Extract the (X, Y) coordinate from the center of the cell holding the provided text.  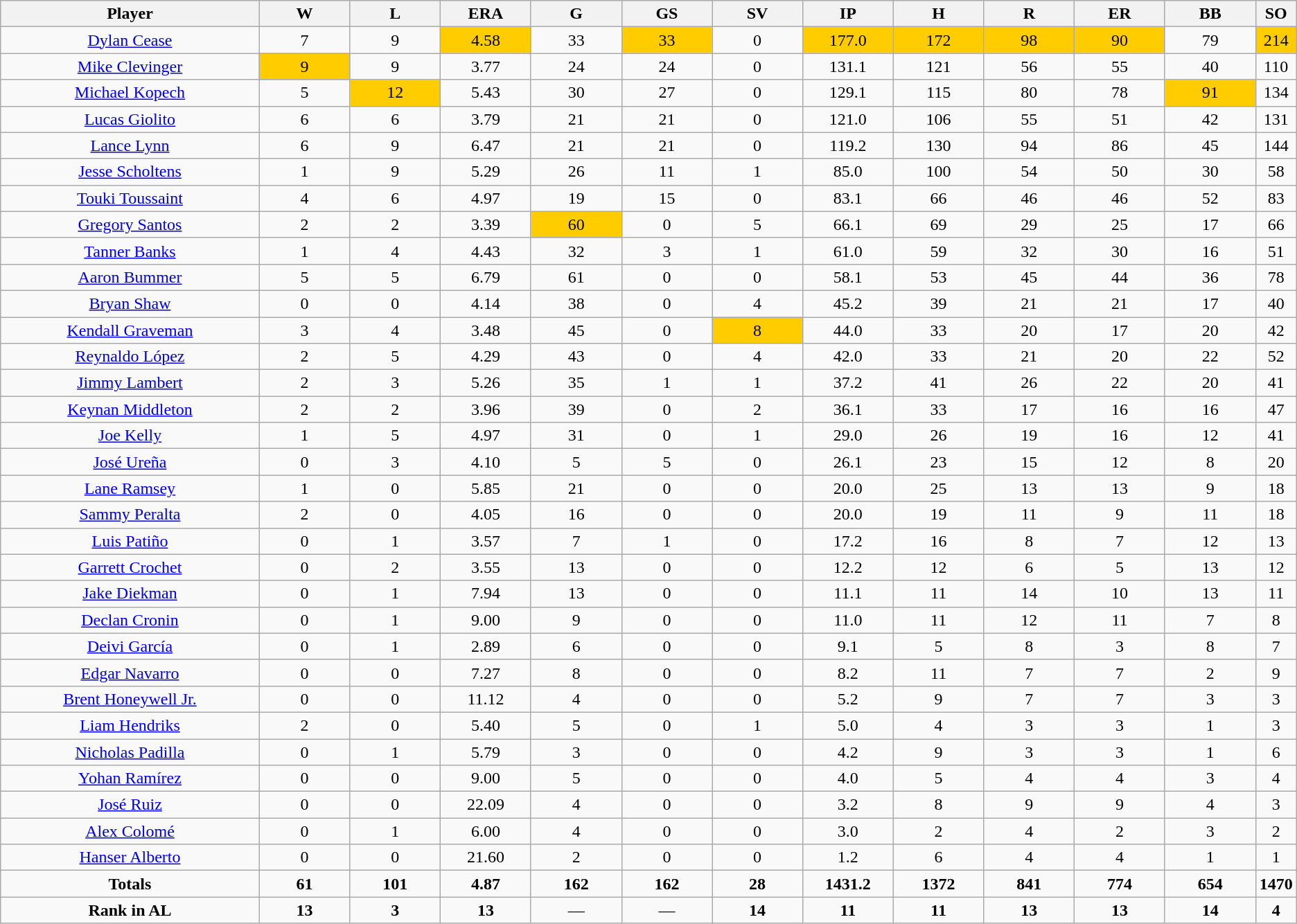
Garrett Crochet (130, 567)
3.57 (486, 541)
4.29 (486, 357)
Dylan Cease (130, 40)
Sammy Peralta (130, 515)
841 (1030, 884)
SV (758, 14)
172 (938, 40)
23 (938, 462)
3.77 (486, 66)
5.85 (486, 488)
35 (576, 383)
36 (1210, 277)
56 (1030, 66)
6.00 (486, 831)
9.1 (848, 646)
4.05 (486, 515)
45.2 (848, 303)
3.96 (486, 409)
SO (1276, 14)
4.58 (486, 40)
Michael Kopech (130, 93)
5.2 (848, 699)
6.47 (486, 145)
22.09 (486, 805)
17.2 (848, 541)
Kendall Graveman (130, 330)
GS (667, 14)
130 (938, 145)
Nicholas Padilla (130, 752)
1470 (1276, 884)
11.0 (848, 620)
7.94 (486, 594)
3.2 (848, 805)
28 (758, 884)
47 (1276, 409)
4.2 (848, 752)
83.1 (848, 198)
54 (1030, 172)
4.87 (486, 884)
83 (1276, 198)
5.40 (486, 725)
106 (938, 119)
Deivi García (130, 646)
654 (1210, 884)
37.2 (848, 383)
29.0 (848, 436)
86 (1120, 145)
Aaron Bummer (130, 277)
177.0 (848, 40)
80 (1030, 93)
119.2 (848, 145)
Totals (130, 884)
42.0 (848, 357)
21.60 (486, 858)
90 (1120, 40)
79 (1210, 40)
91 (1210, 93)
H (938, 14)
44 (1120, 277)
121.0 (848, 119)
129.1 (848, 93)
214 (1276, 40)
60 (576, 224)
11.1 (848, 594)
134 (1276, 93)
44.0 (848, 330)
29 (1030, 224)
66.1 (848, 224)
8.2 (848, 673)
5.0 (848, 725)
36.1 (848, 409)
5.29 (486, 172)
774 (1120, 884)
G (576, 14)
Player (130, 14)
José Ruiz (130, 805)
58.1 (848, 277)
R (1030, 14)
85.0 (848, 172)
Touki Toussaint (130, 198)
3.79 (486, 119)
27 (667, 93)
26.1 (848, 462)
31 (576, 436)
3.39 (486, 224)
144 (1276, 145)
Joe Kelly (130, 436)
59 (938, 251)
Gregory Santos (130, 224)
1.2 (848, 858)
Yohan Ramírez (130, 779)
W (305, 14)
94 (1030, 145)
Declan Cronin (130, 620)
1431.2 (848, 884)
3.0 (848, 831)
1372 (938, 884)
Brent Honeywell Jr. (130, 699)
98 (1030, 40)
43 (576, 357)
José Ureña (130, 462)
Lucas Giolito (130, 119)
10 (1120, 594)
4.0 (848, 779)
Hanser Alberto (130, 858)
4.43 (486, 251)
BB (1210, 14)
100 (938, 172)
53 (938, 277)
11.12 (486, 699)
Alex Colomé (130, 831)
Tanner Banks (130, 251)
Jake Diekman (130, 594)
Mike Clevinger (130, 66)
131.1 (848, 66)
3.48 (486, 330)
50 (1120, 172)
2.89 (486, 646)
5.79 (486, 752)
61.0 (848, 251)
Luis Patiño (130, 541)
Rank in AL (130, 910)
4.14 (486, 303)
5.26 (486, 383)
Jimmy Lambert (130, 383)
110 (1276, 66)
131 (1276, 119)
Keynan Middleton (130, 409)
ER (1120, 14)
101 (395, 884)
6.79 (486, 277)
69 (938, 224)
Jesse Scholtens (130, 172)
L (395, 14)
Liam Hendriks (130, 725)
7.27 (486, 673)
121 (938, 66)
Lane Ramsey (130, 488)
4.10 (486, 462)
12.2 (848, 567)
3.55 (486, 567)
5.43 (486, 93)
Reynaldo López (130, 357)
ERA (486, 14)
58 (1276, 172)
Bryan Shaw (130, 303)
115 (938, 93)
Lance Lynn (130, 145)
IP (848, 14)
Edgar Navarro (130, 673)
38 (576, 303)
